Detect which cell encompasses the target text, then output its [x, y] center coordinate. 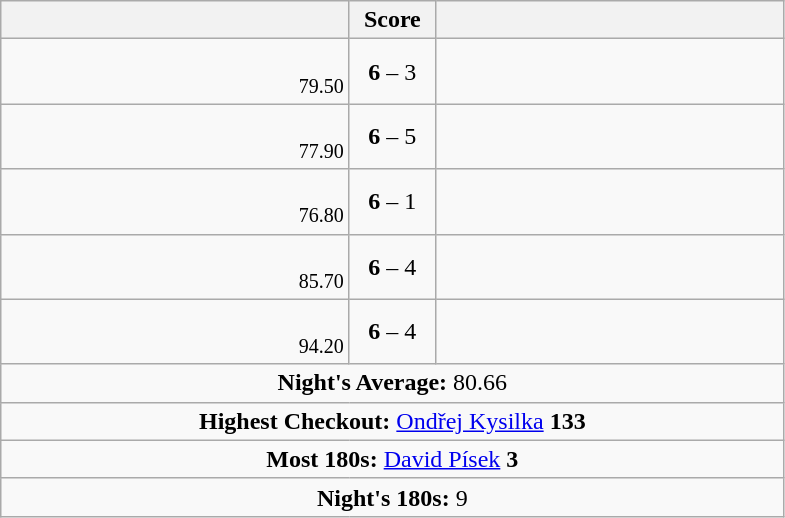
Night's Average: 80.66 [392, 383]
6 – 5 [392, 136]
94.20 [176, 332]
79.50 [176, 72]
Most 180s: David Písek 3 [392, 459]
6 – 3 [392, 72]
Night's 180s: 9 [392, 497]
Highest Checkout: Ondřej Kysilka 133 [392, 421]
77.90 [176, 136]
6 – 1 [392, 202]
Score [392, 20]
85.70 [176, 266]
76.80 [176, 202]
